Detect which cell encompasses the target text, then output its [X, Y] center coordinate. 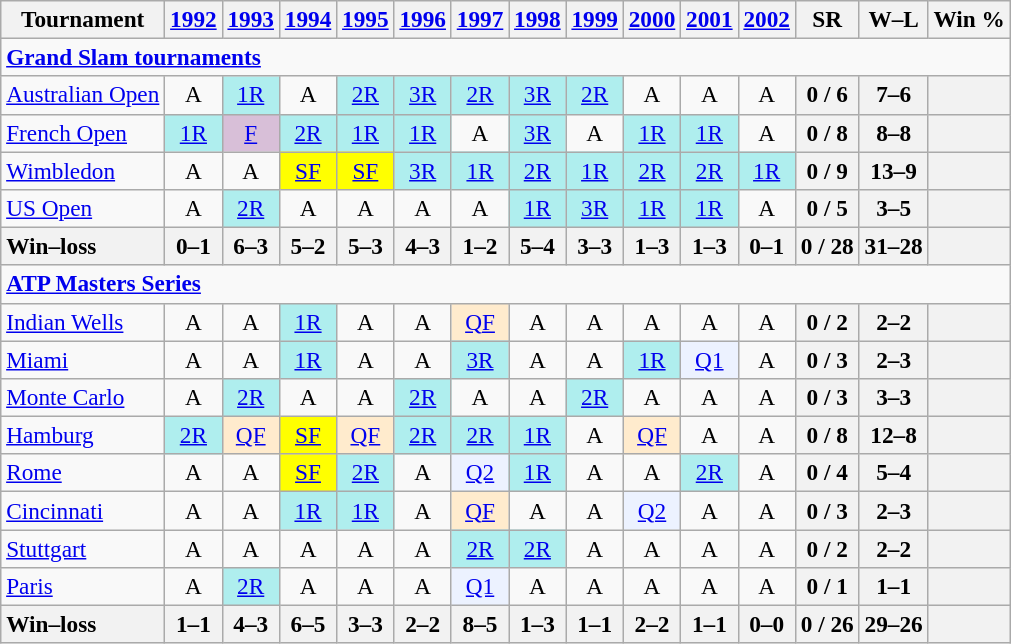
US Open [83, 208]
31–28 [894, 246]
0 / 26 [827, 624]
1997 [480, 19]
Paris [83, 586]
Hamburg [83, 435]
W–L [894, 19]
Monte Carlo [83, 397]
0–0 [766, 624]
1999 [594, 19]
1994 [308, 19]
8–8 [894, 133]
0 / 6 [827, 95]
1995 [366, 19]
1998 [538, 19]
6–3 [250, 246]
Australian Open [83, 95]
SR [827, 19]
Wimbledon [83, 170]
Rome [83, 473]
Win % [969, 19]
2002 [766, 19]
5–2 [308, 246]
13–9 [894, 170]
1993 [250, 19]
Cincinnati [83, 510]
12–8 [894, 435]
6–5 [308, 624]
0 / 5 [827, 208]
French Open [83, 133]
Tournament [83, 19]
0 / 4 [827, 473]
1996 [422, 19]
0 / 28 [827, 246]
29–26 [894, 624]
Indian Wells [83, 322]
8–5 [480, 624]
7–6 [894, 95]
1–2 [480, 246]
0 / 9 [827, 170]
1992 [194, 19]
5–3 [366, 246]
Grand Slam tournaments [506, 57]
Stuttgart [83, 548]
Miami [83, 359]
3–5 [894, 208]
F [250, 133]
ATP Masters Series [506, 284]
2001 [710, 19]
0 / 1 [827, 586]
2000 [652, 19]
